Find where the given text appears and provide that cell's center as [X, Y] coordinate. 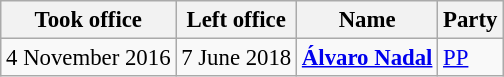
PP [470, 58]
Took office [88, 20]
Álvaro Nadal [368, 58]
Left office [236, 20]
Name [368, 20]
7 June 2018 [236, 58]
Party [470, 20]
4 November 2016 [88, 58]
